Search for the cell housing the specified text and yield its [X, Y] center coordinate. 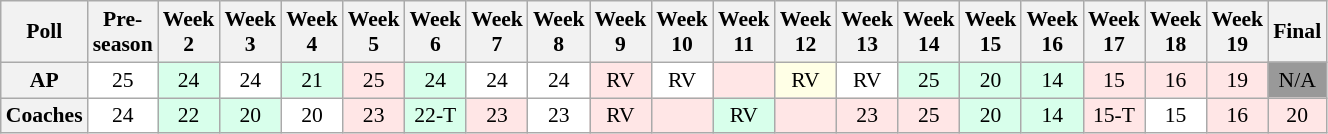
Poll [44, 32]
Week4 [312, 32]
N/A [1297, 80]
Week17 [1114, 32]
Week2 [189, 32]
AP [44, 80]
Pre-season [123, 32]
22-T [435, 116]
Week6 [435, 32]
15-T [1114, 116]
Week3 [250, 32]
Week13 [867, 32]
19 [1237, 80]
Week15 [991, 32]
Week19 [1237, 32]
Week8 [559, 32]
Week16 [1052, 32]
Week7 [497, 32]
Coaches [44, 116]
22 [189, 116]
Week10 [682, 32]
21 [312, 80]
Week12 [806, 32]
Week11 [744, 32]
Week5 [374, 32]
Week9 [621, 32]
Final [1297, 32]
Week18 [1176, 32]
Week14 [929, 32]
